Output the (x, y) coordinate of the center of the cell containing the given text.  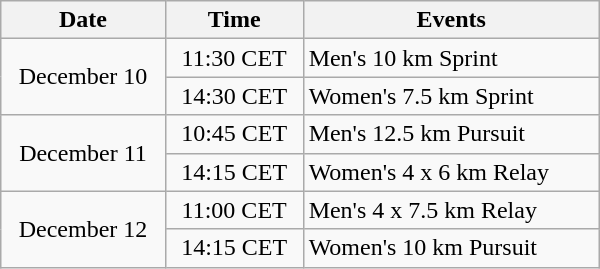
Date (83, 20)
Men's 4 x 7.5 km Relay (451, 210)
14:30 CET (234, 96)
11:00 CET (234, 210)
11:30 CET (234, 58)
December 11 (83, 153)
Women's 7.5 km Sprint (451, 96)
10:45 CET (234, 134)
Women's 10 km Pursuit (451, 248)
Events (451, 20)
Women's 4 x 6 km Relay (451, 172)
Time (234, 20)
Men's 12.5 km Pursuit (451, 134)
Men's 10 km Sprint (451, 58)
December 10 (83, 77)
December 12 (83, 229)
